Determine the (x, y) coordinate at the center of the cell enclosing the given text.  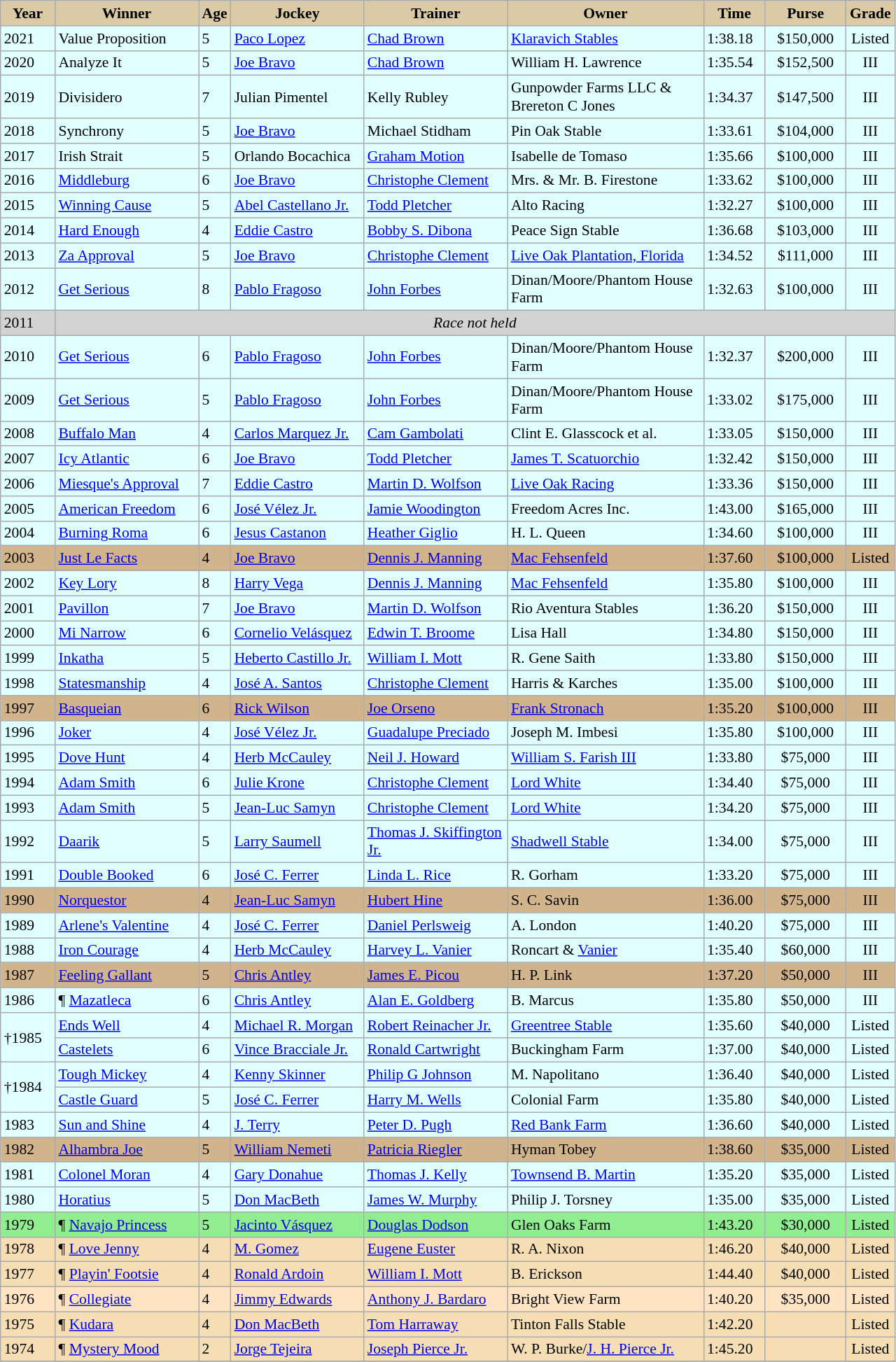
2017 (28, 156)
1:32.27 (734, 206)
Burning Roma (126, 533)
Joseph Pierce Jr. (435, 1349)
M. Gomez (297, 1249)
1:35.60 (734, 1025)
Freedom Acres Inc. (605, 509)
¶ Playin' Footsie (126, 1275)
Winner (126, 13)
1982 (28, 1150)
Grade (870, 13)
1:34.80 (734, 633)
1:43.20 (734, 1225)
1:32.63 (734, 290)
James T. Scatuorchio (605, 459)
Trainer (435, 13)
H. L. Queen (605, 533)
2002 (28, 584)
1:37.60 (734, 559)
Winning Cause (126, 206)
Peter D. Pugh (435, 1125)
Tom Harraway (435, 1324)
2016 (28, 181)
A. London (605, 925)
Age (215, 13)
Peace Sign Stable (605, 231)
2003 (28, 559)
R. Gene Saith (605, 659)
1987 (28, 976)
2018 (28, 131)
1:33.62 (734, 181)
Castle Guard (126, 1100)
Linda L. Rice (435, 876)
Hyman Tobey (605, 1150)
R. Gorham (605, 876)
1:42.20 (734, 1324)
Bright View Farm (605, 1300)
1:33.36 (734, 484)
S. C. Savin (605, 901)
Joker (126, 733)
B. Marcus (605, 1000)
Heberto Castillo Jr. (297, 659)
1:36.60 (734, 1125)
William S. Farish III (605, 758)
1:33.05 (734, 434)
1983 (28, 1125)
1999 (28, 659)
Red Bank Farm (605, 1125)
Ends Well (126, 1025)
Eugene Euster (435, 1249)
1:36.40 (734, 1075)
$60,000 (805, 950)
Colonel Moran (126, 1175)
Harris & Karches (605, 683)
Jesus Castanon (297, 533)
$111,000 (805, 255)
Icy Atlantic (126, 459)
Live Oak Plantation, Florida (605, 255)
Double Booked (126, 876)
Heather Giglio (435, 533)
Orlando Bocachica (297, 156)
Jamie Woodington (435, 509)
$200,000 (805, 357)
1:38.18 (734, 38)
2004 (28, 533)
Michael R. Morgan (297, 1025)
Isabelle de Tomaso (605, 156)
2014 (28, 231)
1:33.61 (734, 131)
Julian Pimentel (297, 97)
Michael Stidham (435, 131)
Gary Donahue (297, 1175)
Basqueian (126, 708)
Dove Hunt (126, 758)
Arlene's Valentine (126, 925)
1974 (28, 1349)
Alhambra Joe (126, 1150)
Synchrony (126, 131)
Mi Narrow (126, 633)
1989 (28, 925)
Daarik (126, 841)
Year (28, 13)
1992 (28, 841)
2020 (28, 63)
1996 (28, 733)
1:34.40 (734, 783)
Key Lory (126, 584)
2 (215, 1349)
Ronald Cartwright (435, 1050)
1993 (28, 808)
James W. Murphy (435, 1200)
Klaravich Stables (605, 38)
Vince Bracciale Jr. (297, 1050)
Buckingham Farm (605, 1050)
Julie Krone (297, 783)
1:36.68 (734, 231)
Race not held (475, 323)
1977 (28, 1275)
Middleburg (126, 181)
Jorge Tejeira (297, 1349)
¶ Collegiate (126, 1300)
1978 (28, 1249)
José A. Santos (297, 683)
Abel Castellano Jr. (297, 206)
Larry Saumell (297, 841)
2006 (28, 484)
Cam Gambolati (435, 434)
Patricia Riegler (435, 1150)
2021 (28, 38)
Rio Aventura Stables (605, 608)
2005 (28, 509)
1:44.40 (734, 1275)
Lisa Hall (605, 633)
Buffalo Man (126, 434)
1991 (28, 876)
$103,000 (805, 231)
1:36.00 (734, 901)
1995 (28, 758)
J. Terry (297, 1125)
2012 (28, 290)
1975 (28, 1324)
Iron Courage (126, 950)
Daniel Perlsweig (435, 925)
Mrs. & Mr. B. Firestone (605, 181)
$152,500 (805, 63)
†1985 (28, 1037)
1:34.52 (734, 255)
1:46.20 (734, 1249)
1976 (28, 1300)
2009 (28, 400)
†1984 (28, 1088)
1998 (28, 683)
1:35.54 (734, 63)
Thomas J. Kelly (435, 1175)
1:38.60 (734, 1150)
1:34.37 (734, 97)
Value Proposition (126, 38)
Alan E. Goldberg (435, 1000)
$147,500 (805, 97)
Neil J. Howard (435, 758)
1:35.66 (734, 156)
Colonial Farm (605, 1100)
Philip G Johnson (435, 1075)
1979 (28, 1225)
¶ Navajo Princess (126, 1225)
Graham Motion (435, 156)
2008 (28, 434)
1:35.40 (734, 950)
Harvey L. Vanier (435, 950)
Miesque's Approval (126, 484)
Jimmy Edwards (297, 1300)
William Nemeti (297, 1150)
Purse (805, 13)
Townsend B. Martin (605, 1175)
1:36.20 (734, 608)
1:43.00 (734, 509)
Jacinto Vásquez (297, 1225)
Joe Orseno (435, 708)
Paco Lopez (297, 38)
Just Le Facts (126, 559)
Irish Strait (126, 156)
Sun and Shine (126, 1125)
1:33.02 (734, 400)
Statesmanship (126, 683)
1981 (28, 1175)
Analyze It (126, 63)
B. Erickson (605, 1275)
Gunpowder Farms LLC & Brereton C Jones (605, 97)
¶ Kudara (126, 1324)
Jockey (297, 13)
1986 (28, 1000)
2010 (28, 357)
Thomas J. Skiffington Jr. (435, 841)
Clint E. Glasscock et al. (605, 434)
1:33.20 (734, 876)
1980 (28, 1200)
1994 (28, 783)
Feeling Gallant (126, 976)
$104,000 (805, 131)
Hubert Hine (435, 901)
1:37.00 (734, 1050)
Carlos Marquez Jr. (297, 434)
¶ Mazatleca (126, 1000)
James E. Picou (435, 976)
Divisidero (126, 97)
M. Napolitano (605, 1075)
¶ Mystery Mood (126, 1349)
1:45.20 (734, 1349)
1:34.00 (734, 841)
Norquestor (126, 901)
Kenny Skinner (297, 1075)
Douglas Dodson (435, 1225)
H. P. Link (605, 976)
American Freedom (126, 509)
Pavillon (126, 608)
2015 (28, 206)
Frank Stronach (605, 708)
Kelly Rubley (435, 97)
R. A. Nixon (605, 1249)
2013 (28, 255)
Harry Vega (297, 584)
$165,000 (805, 509)
Time (734, 13)
Pin Oak Stable (605, 131)
Owner (605, 13)
1:32.42 (734, 459)
2007 (28, 459)
Roncart & Vanier (605, 950)
W. P. Burke/J. H. Pierce Jr. (605, 1349)
1:34.60 (734, 533)
Philip J. Torsney (605, 1200)
Harry M. Wells (435, 1100)
Live Oak Racing (605, 484)
2011 (28, 323)
William H. Lawrence (605, 63)
Cornelio Velásquez (297, 633)
Edwin T. Broome (435, 633)
Alto Racing (605, 206)
Joseph M. Imbesi (605, 733)
1988 (28, 950)
Hard Enough (126, 231)
Inkatha (126, 659)
Tinton Falls Stable (605, 1324)
1990 (28, 901)
Ronald Ardoin (297, 1275)
1:32.37 (734, 357)
2000 (28, 633)
Bobby S. Dibona (435, 231)
¶ Love Jenny (126, 1249)
Robert Reinacher Jr. (435, 1025)
Castelets (126, 1050)
Glen Oaks Farm (605, 1225)
$30,000 (805, 1225)
Tough Mickey (126, 1075)
Za Approval (126, 255)
$175,000 (805, 400)
1:37.20 (734, 976)
1:34.20 (734, 808)
Anthony J. Bardaro (435, 1300)
2019 (28, 97)
Guadalupe Preciado (435, 733)
1997 (28, 708)
Horatius (126, 1200)
Rick Wilson (297, 708)
Shadwell Stable (605, 841)
Greentree Stable (605, 1025)
2001 (28, 608)
